Output the [x, y] coordinate of the center of the cell containing the given text.  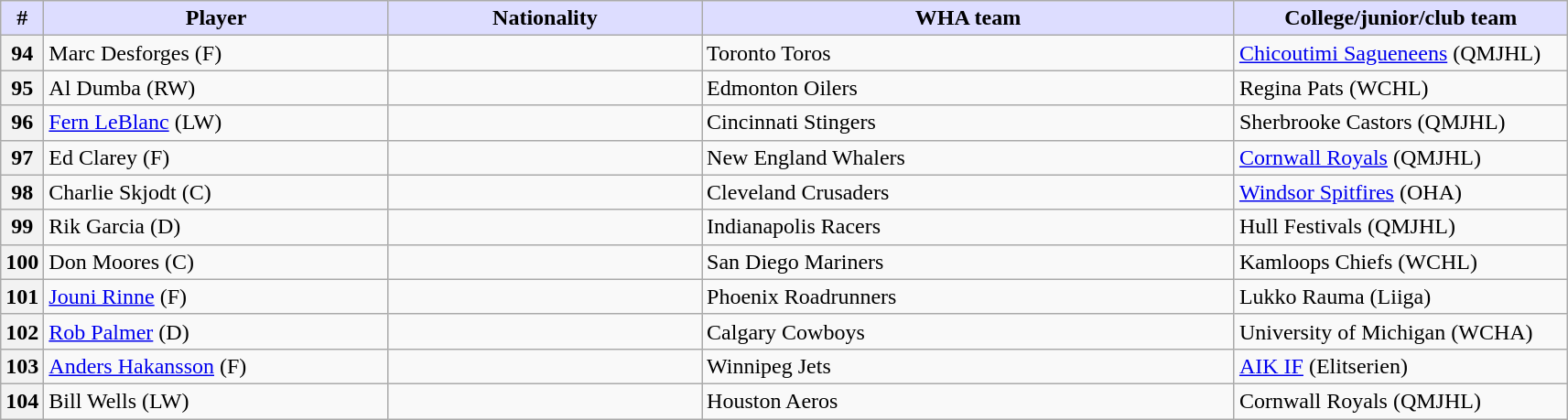
99 [22, 227]
Lukko Rauma (Liiga) [1400, 296]
Chicoutimi Sagueneens (QMJHL) [1400, 53]
Toronto Toros [968, 53]
Rob Palmer (D) [216, 331]
102 [22, 331]
98 [22, 192]
100 [22, 262]
Sherbrooke Castors (QMJHL) [1400, 123]
Don Moores (C) [216, 262]
Charlie Skjodt (C) [216, 192]
Bill Wells (LW) [216, 401]
104 [22, 401]
Hull Festivals (QMJHL) [1400, 227]
Rik Garcia (D) [216, 227]
Al Dumba (RW) [216, 88]
# [22, 18]
College/junior/club team [1400, 18]
Phoenix Roadrunners [968, 296]
103 [22, 366]
New England Whalers [968, 157]
Winnipeg Jets [968, 366]
Marc Desforges (F) [216, 53]
Edmonton Oilers [968, 88]
WHA team [968, 18]
Calgary Cowboys [968, 331]
Windsor Spitfires (OHA) [1400, 192]
Anders Hakansson (F) [216, 366]
Nationality [545, 18]
San Diego Mariners [968, 262]
94 [22, 53]
96 [22, 123]
Cincinnati Stingers [968, 123]
AIK IF (Elitserien) [1400, 366]
Ed Clarey (F) [216, 157]
Cleveland Crusaders [968, 192]
Fern LeBlanc (LW) [216, 123]
101 [22, 296]
Houston Aeros [968, 401]
97 [22, 157]
Kamloops Chiefs (WCHL) [1400, 262]
Player [216, 18]
95 [22, 88]
Indianapolis Racers [968, 227]
University of Michigan (WCHA) [1400, 331]
Jouni Rinne (F) [216, 296]
Regina Pats (WCHL) [1400, 88]
